For the text-containing cell, return its midpoint in (x, y) coordinate format. 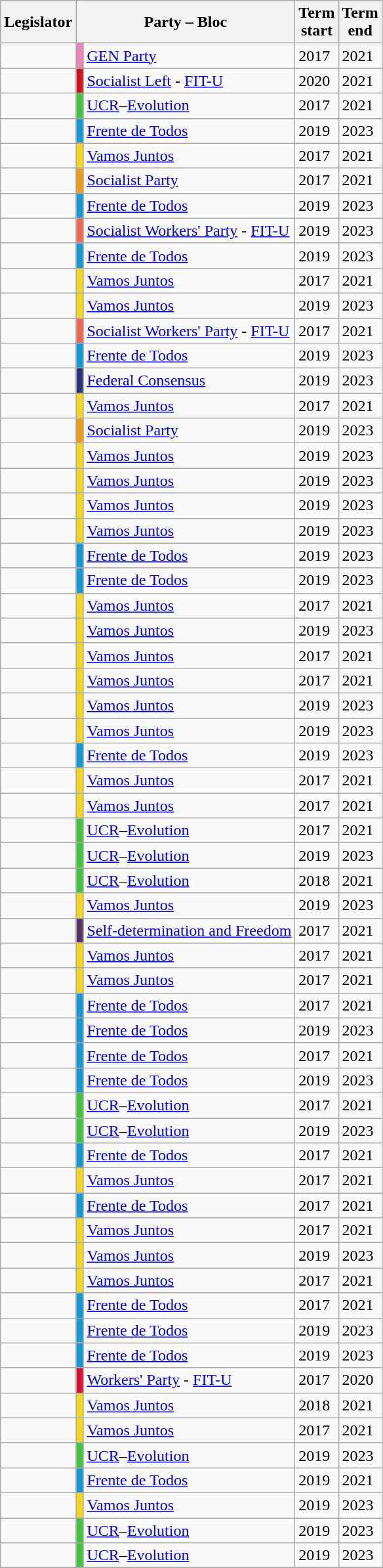
Workers' Party - FIT-U (189, 1380)
Termstart (317, 22)
Socialist Left - FIT-U (189, 81)
Federal Consensus (189, 381)
Legislator (38, 22)
Self-determination and Freedom (189, 930)
Party – Bloc (186, 22)
Termend (360, 22)
GEN Party (189, 56)
